Locate the cell with the specified text and output its [x, y] center coordinate. 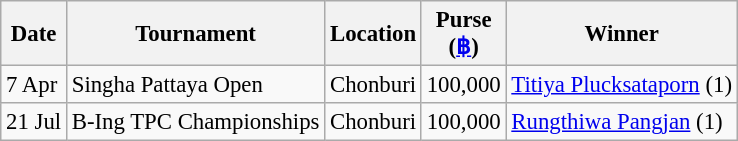
21 Jul [34, 122]
Rungthiwa Pangjan (1) [622, 122]
Tournament [195, 34]
Purse(฿) [464, 34]
7 Apr [34, 85]
Location [374, 34]
Date [34, 34]
B-Ing TPC Championships [195, 122]
Titiya Plucksataporn (1) [622, 85]
Singha Pattaya Open [195, 85]
Winner [622, 34]
